Capture the cell that displays the provided text and extract its (X, Y) central coordinate. 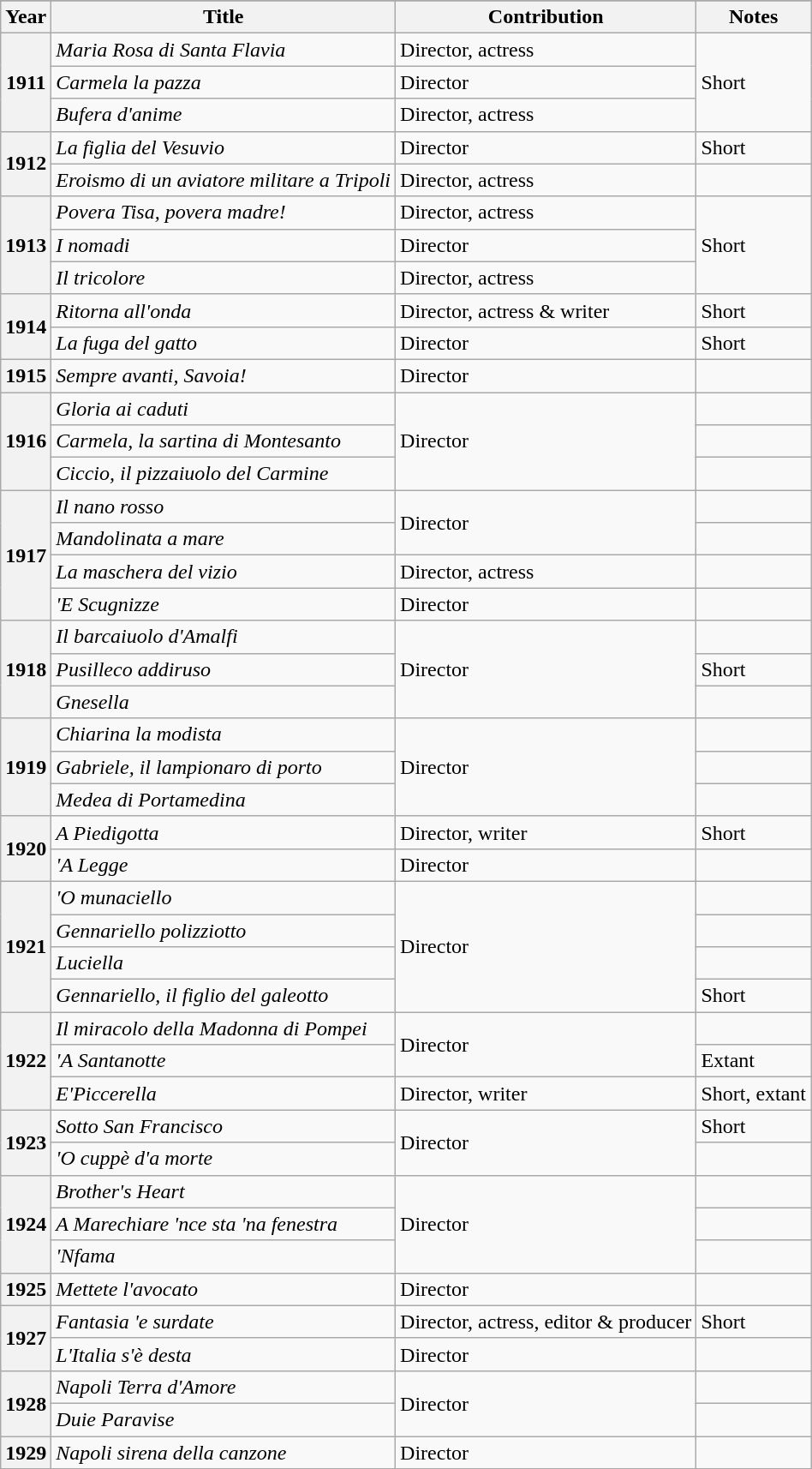
Carmela la pazza (224, 82)
1928 (26, 1403)
Napoli Terra d'Amore (224, 1387)
A Piedigotta (224, 832)
1922 (26, 1061)
'A Legge (224, 865)
1925 (26, 1289)
I nomadi (224, 245)
Gloria ai caduti (224, 409)
1916 (26, 441)
Il tricolore (224, 278)
1923 (26, 1142)
Brother's Heart (224, 1191)
Maria Rosa di Santa Flavia (224, 50)
Luciella (224, 963)
1915 (26, 375)
Gennariello polizziotto (224, 930)
Medea di Portamedina (224, 800)
Carmela, la sartina di Montesanto (224, 441)
1921 (26, 946)
Notes (754, 17)
1927 (26, 1338)
Mettete l'avocato (224, 1289)
Short, extant (754, 1094)
'Nfama (224, 1256)
Povera Tisa, povera madre! (224, 213)
Bufera d'anime (224, 115)
Pusilleco addiruso (224, 669)
Director, actress, editor & producer (546, 1322)
La maschera del vizio (224, 572)
Gennariello, il figlio del galeotto (224, 996)
Il nano rosso (224, 507)
Sotto San Francisco (224, 1126)
'E Scugnizze (224, 604)
E'Piccerella (224, 1094)
Gabriele, il lampionaro di porto (224, 767)
Il miracolo della Madonna di Pompei (224, 1028)
1911 (26, 82)
Duie Paravise (224, 1419)
Gnesella (224, 702)
Title (224, 17)
1920 (26, 848)
1918 (26, 669)
'O cuppè d'a morte (224, 1159)
Director, actress & writer (546, 310)
Ritorna all'onda (224, 310)
1929 (26, 1453)
Mandolinata a mare (224, 539)
Sempre avanti, Savoia! (224, 375)
'A Santanotte (224, 1061)
A Marechiare 'nce sta 'na fenestra (224, 1224)
Napoli sirena della canzone (224, 1453)
1924 (26, 1224)
1914 (26, 327)
Eroismo di un aviatore militare a Tripoli (224, 180)
1913 (26, 245)
1917 (26, 555)
Il barcaiuolo d'Amalfi (224, 637)
1919 (26, 767)
'O munaciello (224, 897)
Year (26, 17)
La figlia del Vesuvio (224, 147)
Chiarina la modista (224, 734)
L'Italia s'è desta (224, 1354)
La fuga del gatto (224, 343)
1912 (26, 164)
Fantasia 'e surdate (224, 1322)
Extant (754, 1061)
Contribution (546, 17)
Ciccio, il pizzaiuolo del Carmine (224, 474)
